Scan for the cell matching the given text and deliver its (x, y) coordinate at center. 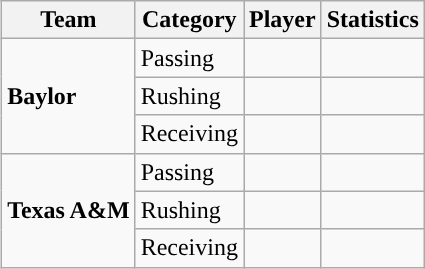
Player (283, 20)
Statistics (372, 20)
Texas A&M (69, 210)
Team (69, 20)
Category (189, 20)
Baylor (69, 96)
